Capture the cell that displays the provided text and extract its (x, y) central coordinate. 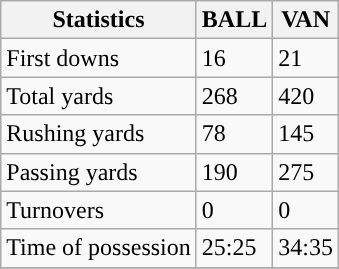
275 (306, 172)
Statistics (99, 20)
VAN (306, 20)
Turnovers (99, 210)
78 (234, 134)
34:35 (306, 248)
Rushing yards (99, 134)
Total yards (99, 96)
First downs (99, 58)
BALL (234, 20)
25:25 (234, 248)
420 (306, 96)
Passing yards (99, 172)
Time of possession (99, 248)
145 (306, 134)
21 (306, 58)
268 (234, 96)
190 (234, 172)
16 (234, 58)
